Locate the cell with the specified text and output its (x, y) center coordinate. 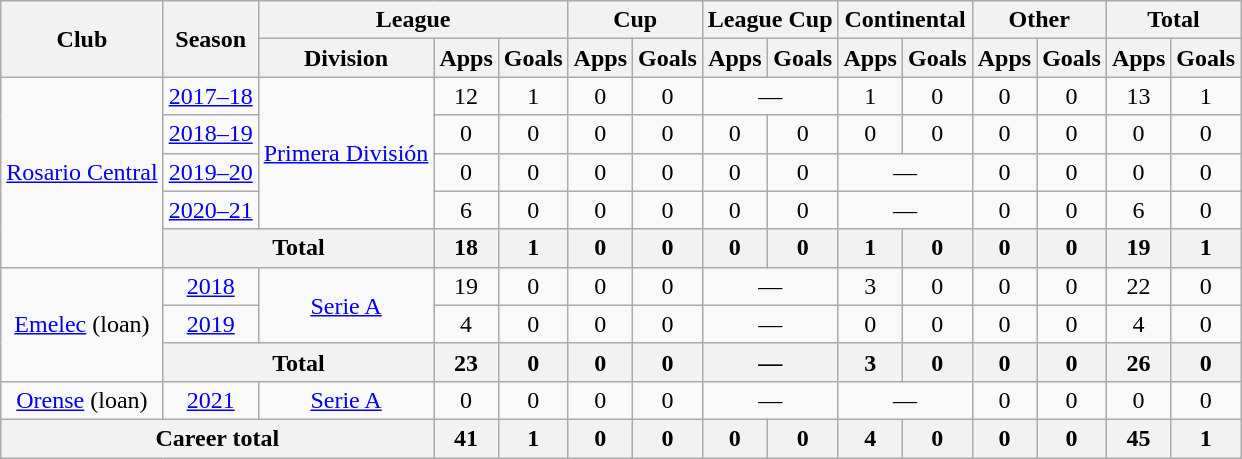
Rosario Central (82, 172)
Orense (loan) (82, 400)
26 (1138, 362)
13 (1138, 96)
Cup (635, 20)
12 (466, 96)
22 (1138, 286)
45 (1138, 438)
2019 (210, 324)
2018–19 (210, 134)
Emelec (loan) (82, 324)
Primera División (346, 153)
2020–21 (210, 210)
18 (466, 248)
2019–20 (210, 172)
2017–18 (210, 96)
23 (466, 362)
League (413, 20)
Career total (218, 438)
League Cup (770, 20)
Other (1039, 20)
Division (346, 58)
Season (210, 39)
Club (82, 39)
Continental (905, 20)
41 (466, 438)
2018 (210, 286)
2021 (210, 400)
